Output the [x, y] coordinate of the center of the cell containing the given text.  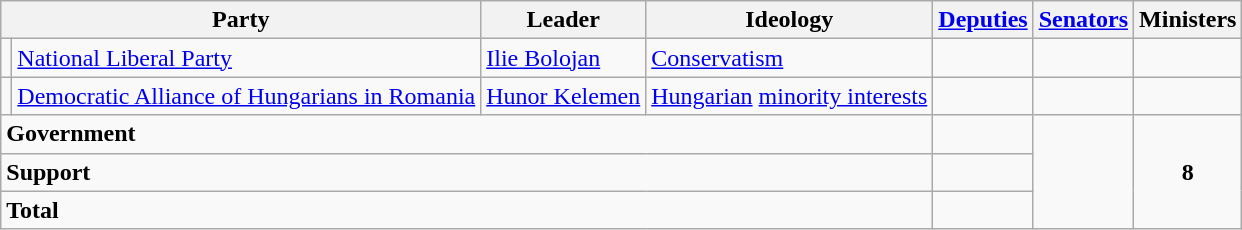
Support [467, 172]
Democratic Alliance of Hungarians in Romania [246, 96]
Hunor Kelemen [564, 96]
Leader [564, 20]
Ilie Bolojan [564, 58]
National Liberal Party [246, 58]
Ideology [790, 20]
Hungarian minority interests [790, 96]
Government [467, 134]
Total [467, 210]
Conservatism [790, 58]
Senators [1083, 20]
8 [1188, 172]
Deputies [983, 20]
Party [241, 20]
Ministers [1188, 20]
